From the cell containing the given text, extract its center point as (X, Y) coordinate. 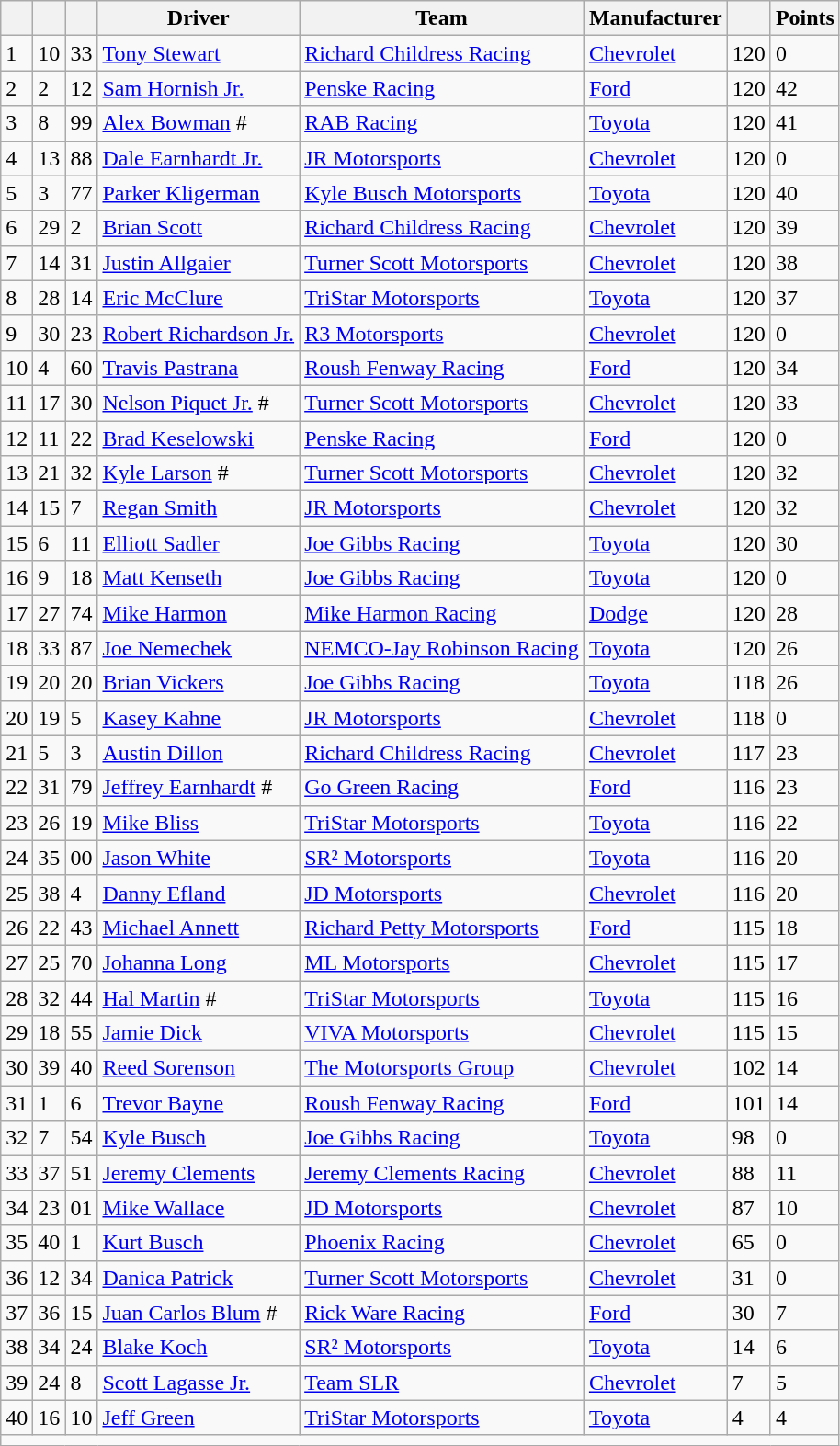
Reed Sorenson (199, 1068)
Jamie Dick (199, 1033)
Jeff Green (199, 1418)
Brian Vickers (199, 683)
Sam Hornish Jr. (199, 88)
65 (748, 1243)
The Motorsports Group (442, 1068)
Robert Richardson Jr. (199, 333)
99 (81, 123)
Tony Stewart (199, 53)
Manufacturer (655, 18)
Brad Keselowski (199, 438)
102 (748, 1068)
Go Green Racing (442, 788)
Team SLR (442, 1383)
Elliott Sadler (199, 543)
Kyle Larson # (199, 473)
77 (81, 193)
Dodge (655, 613)
Blake Koch (199, 1348)
00 (81, 858)
Dale Earnhardt Jr. (199, 158)
Danica Patrick (199, 1278)
Mike Harmon (199, 613)
Mike Wallace (199, 1208)
Kyle Busch (199, 1138)
Mike Harmon Racing (442, 613)
RAB Racing (442, 123)
55 (81, 1033)
Brian Scott (199, 228)
Scott Lagasse Jr. (199, 1383)
Kyle Busch Motorsports (442, 193)
Parker Kligerman (199, 193)
79 (81, 788)
Richard Petty Motorsports (442, 928)
70 (81, 962)
Michael Annett (199, 928)
Jeremy Clements Racing (442, 1173)
ML Motorsports (442, 962)
Trevor Bayne (199, 1103)
44 (81, 997)
VIVA Motorsports (442, 1033)
NEMCO-Jay Robinson Racing (442, 648)
Nelson Piquet Jr. # (199, 403)
Team (442, 18)
43 (81, 928)
Eric McClure (199, 298)
Hal Martin # (199, 997)
54 (81, 1138)
R3 Motorsports (442, 333)
Jason White (199, 858)
Justin Allgaier (199, 263)
Kasey Kahne (199, 718)
Regan Smith (199, 508)
101 (748, 1103)
Mike Bliss (199, 823)
Johanna Long (199, 962)
Phoenix Racing (442, 1243)
Alex Bowman # (199, 123)
Driver (199, 18)
98 (748, 1138)
42 (805, 88)
Austin Dillon (199, 753)
Jeremy Clements (199, 1173)
01 (81, 1208)
Jeffrey Earnhardt # (199, 788)
Kurt Busch (199, 1243)
117 (748, 753)
74 (81, 613)
Danny Efland (199, 893)
Joe Nemechek (199, 648)
51 (81, 1173)
60 (81, 368)
Juan Carlos Blum # (199, 1313)
Rick Ware Racing (442, 1313)
41 (805, 123)
Matt Kenseth (199, 578)
Points (805, 18)
Travis Pastrana (199, 368)
